Scan for the cell matching the given text and deliver its (x, y) coordinate at center. 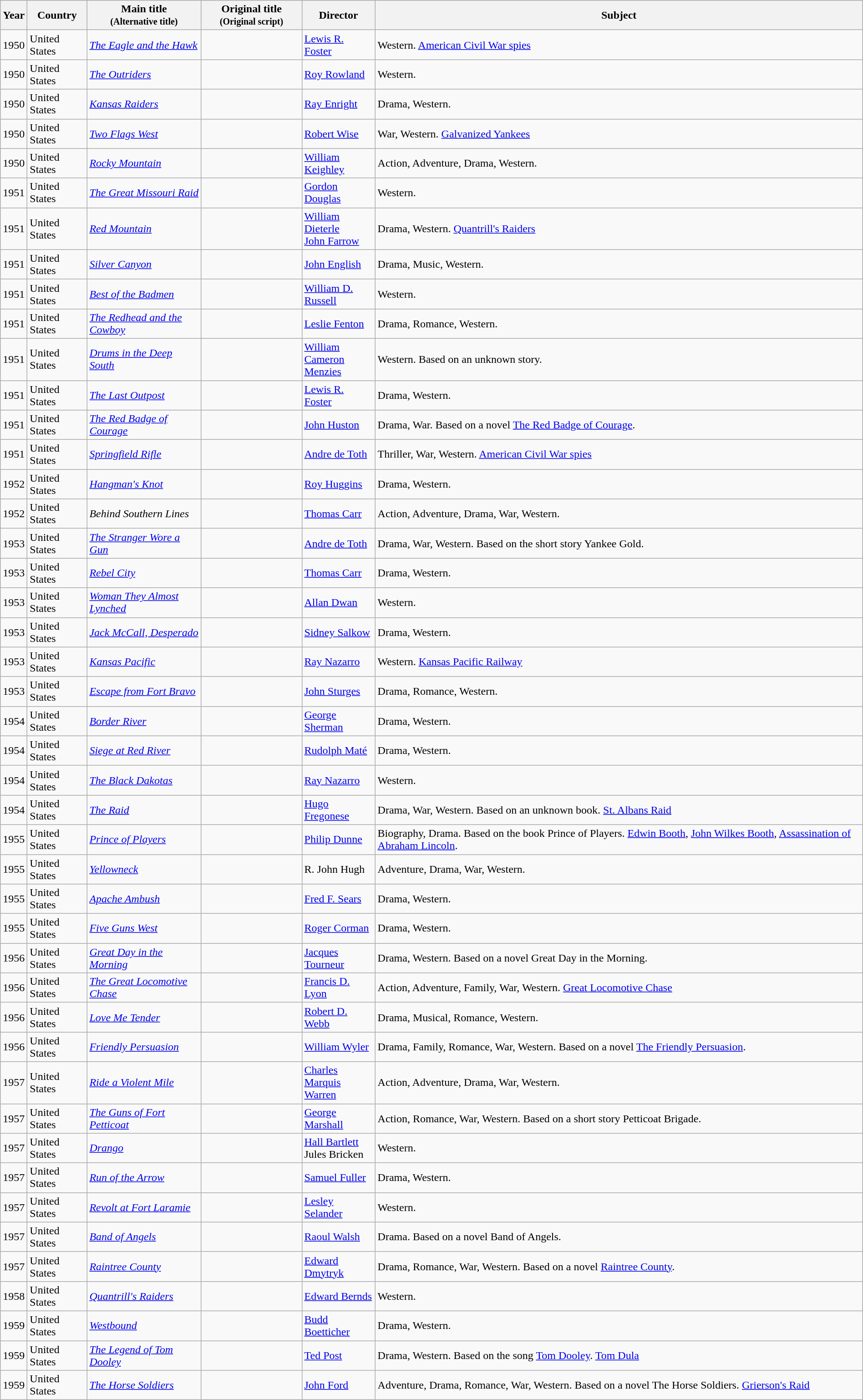
Robert D. Webb (339, 1017)
Best of the Badmen (144, 294)
Friendly Persuasion (144, 1047)
Band of Angels (144, 1237)
Apache Ambush (144, 899)
Jack McCall, Desperado (144, 632)
The Eagle and the Hawk (144, 45)
Behind Southern Lines (144, 514)
George Sherman (339, 721)
Francis D. Lyon (339, 988)
Gordon Douglas (339, 193)
Roger Corman (339, 929)
Rocky Mountain (144, 163)
Kansas Pacific (144, 662)
Quantrill's Raiders (144, 1296)
Great Day in the Morning (144, 958)
Year (14, 15)
Siege at Red River (144, 750)
Budd Boetticher (339, 1326)
Woman They Almost Lynched (144, 603)
The Redhead and the Cowboy (144, 323)
Biography, Drama. Based on the book Prince of Players. Edwin Booth, John Wilkes Booth, Assassination of Abraham Lincoln. (619, 840)
Action, Romance, War, Western. Based on a short story Petticoat Brigade. (619, 1118)
The Stranger Wore a Gun (144, 544)
The Black Dakotas (144, 780)
Lesley Selander (339, 1207)
Drama, Romance, War, Western. Based on a novel Raintree County. (619, 1267)
The Outriders (144, 75)
Original title(Original script) (251, 15)
Leslie Fenton (339, 323)
Drama, War, Western. Based on the short story Yankee Gold. (619, 544)
The Red Badge of Courage (144, 425)
Drama, War. Based on a novel The Red Badge of Courage. (619, 425)
Allan Dwan (339, 603)
William D. Russell (339, 294)
Drama, Western. Based on a novel Great Day in the Morning. (619, 958)
Sidney Salkow (339, 632)
Rebel City (144, 573)
The Guns of Fort Petticoat (144, 1118)
Drums in the Deep South (144, 359)
Director (339, 15)
Springfield Rifle (144, 454)
Action, Adventure, Drama, Western. (619, 163)
John Huston (339, 425)
Philip Dunne (339, 840)
R. John Hugh (339, 869)
War, Western. Galvanized Yankees (619, 134)
1958 (14, 1296)
Ray Enright (339, 104)
Roy Huggins (339, 484)
Ted Post (339, 1355)
Fred F. Sears (339, 899)
Hangman's Knot (144, 484)
Country (57, 15)
Edward Dmytryk (339, 1267)
John English (339, 264)
Border River (144, 721)
The Horse Soldiers (144, 1385)
Western. Based on an unknown story. (619, 359)
Hall BartlettJules Bricken (339, 1148)
Red Mountain (144, 229)
William DieterleJohn Farrow (339, 229)
Drama, Western. Quantrill's Raiders (619, 229)
Hugo Fregonese (339, 809)
Kansas Raiders (144, 104)
Westbound (144, 1326)
Run of the Arrow (144, 1177)
Drama, Musical, Romance, Western. (619, 1017)
Charles Marquis Warren (339, 1083)
Five Guns West (144, 929)
Adventure, Drama, War, Western. (619, 869)
Main title(Alternative title) (144, 15)
William Cameron Menzies (339, 359)
Thriller, War, Western. American Civil War spies (619, 454)
John Sturges (339, 691)
The Last Outpost (144, 395)
The Raid (144, 809)
George Marshall (339, 1118)
Silver Canyon (144, 264)
Western. Kansas Pacific Railway (619, 662)
The Great Missouri Raid (144, 193)
Robert Wise (339, 134)
The Great Locomotive Chase (144, 988)
Raintree County (144, 1267)
Yellowneck (144, 869)
John Ford (339, 1385)
Prince of Players (144, 840)
Rudolph Maté (339, 750)
Drama. Based on a novel Band of Angels. (619, 1237)
Samuel Fuller (339, 1177)
Western. American Civil War spies (619, 45)
Drama, Western. Based on the song Tom Dooley. Tom Dula (619, 1355)
Ride a Violent Mile (144, 1083)
Love Me Tender (144, 1017)
Action, Adventure, Family, War, Western. Great Locomotive Chase (619, 988)
Roy Rowland (339, 75)
Raoul Walsh (339, 1237)
William Wyler (339, 1047)
Drango (144, 1148)
Drama, War, Western. Based on an unknown book. St. Albans Raid (619, 809)
The Legend of Tom Dooley (144, 1355)
Adventure, Drama, Romance, War, Western. Based on a novel The Horse Soldiers. Grierson's Raid (619, 1385)
Subject (619, 15)
William Keighley (339, 163)
Two Flags West (144, 134)
Drama, Music, Western. (619, 264)
Escape from Fort Bravo (144, 691)
Jacques Tourneur (339, 958)
Revolt at Fort Laramie (144, 1207)
Drama, Family, Romance, War, Western. Based on a novel The Friendly Persuasion. (619, 1047)
Edward Bernds (339, 1296)
